For the text-containing cell, return its midpoint in [X, Y] coordinate format. 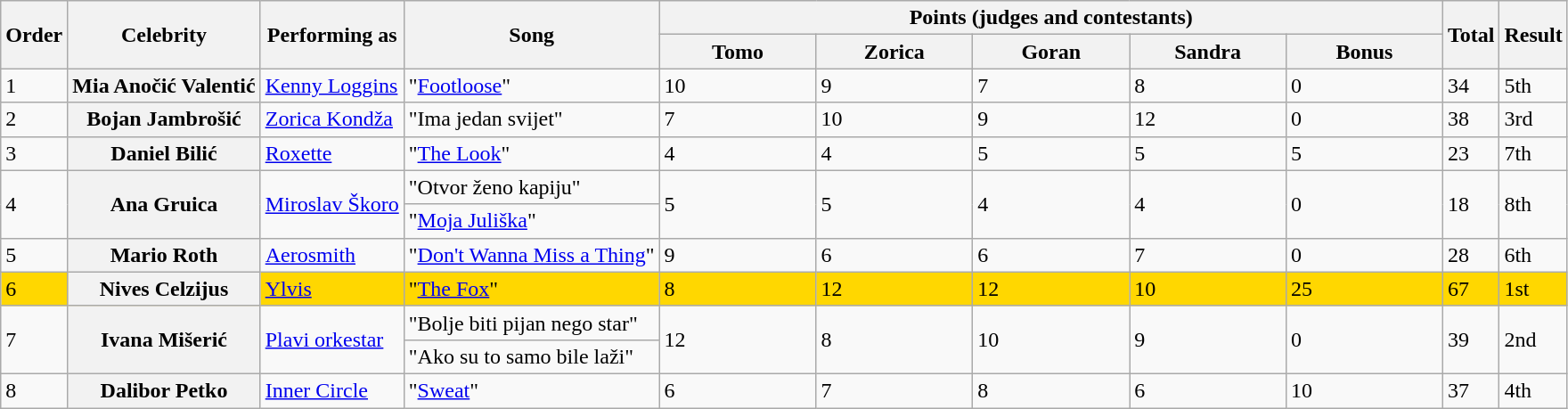
Tomo [738, 52]
"Ako su to samo bile laži" [531, 356]
37 [1471, 390]
Points (judges and contestants) [1051, 18]
"Ima jedan svijet" [531, 119]
"Sweat" [531, 390]
Aerosmith [331, 255]
4th [1533, 390]
2nd [1533, 339]
Roxette [331, 153]
"Moja Juliška" [531, 221]
Ivana Mišerić [164, 339]
Ylvis [331, 289]
34 [1471, 86]
Miroslav Škoro [331, 204]
28 [1471, 255]
Song [531, 35]
3 [34, 153]
Sandra [1208, 52]
"Don't Wanna Miss a Thing" [531, 255]
"The Fox" [531, 289]
Kenny Loggins [331, 86]
Mia Anočić Valentić [164, 86]
Goran [1051, 52]
1st [1533, 289]
6th [1533, 255]
67 [1471, 289]
39 [1471, 339]
8th [1533, 204]
"Otvor ženo kapiju" [531, 187]
Mario Roth [164, 255]
3rd [1533, 119]
Total [1471, 35]
Bojan Jambrošić [164, 119]
5th [1533, 86]
2 [34, 119]
Performing as [331, 35]
Result [1533, 35]
Daniel Bilić [164, 153]
Ana Gruica [164, 204]
Zorica Kondža [331, 119]
Nives Celzijus [164, 289]
Bonus [1364, 52]
"The Look" [531, 153]
Zorica [894, 52]
"Footloose" [531, 86]
"Bolje biti pijan nego star" [531, 323]
7th [1533, 153]
Dalibor Petko [164, 390]
Inner Circle [331, 390]
38 [1471, 119]
Celebrity [164, 35]
Plavi orkestar [331, 339]
23 [1471, 153]
18 [1471, 204]
25 [1364, 289]
1 [34, 86]
Order [34, 35]
